Determine the (x, y) coordinate at the center of the cell enclosing the given text.  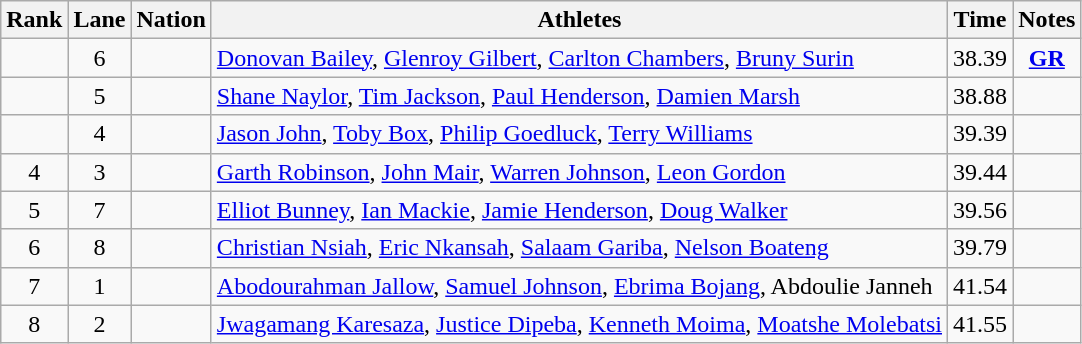
Notes (1047, 20)
Time (980, 20)
1 (100, 286)
38.39 (980, 58)
GR (1047, 58)
3 (100, 172)
Christian Nsiah, Eric Nkansah, Salaam Gariba, Nelson Boateng (579, 248)
41.54 (980, 286)
Rank (34, 20)
Abodourahman Jallow, Samuel Johnson, Ebrima Bojang, Abdoulie Janneh (579, 286)
Athletes (579, 20)
Shane Naylor, Tim Jackson, Paul Henderson, Damien Marsh (579, 96)
Garth Robinson, John Mair, Warren Johnson, Leon Gordon (579, 172)
Nation (171, 20)
Elliot Bunney, Ian Mackie, Jamie Henderson, Doug Walker (579, 210)
Lane (100, 20)
38.88 (980, 96)
Donovan Bailey, Glenroy Gilbert, Carlton Chambers, Bruny Surin (579, 58)
39.39 (980, 134)
Jwagamang Karesaza, Justice Dipeba, Kenneth Moima, Moatshe Molebatsi (579, 324)
39.56 (980, 210)
2 (100, 324)
Jason John, Toby Box, Philip Goedluck, Terry Williams (579, 134)
39.79 (980, 248)
41.55 (980, 324)
39.44 (980, 172)
